Extract the (X, Y) coordinate from the center of the cell holding the provided text.  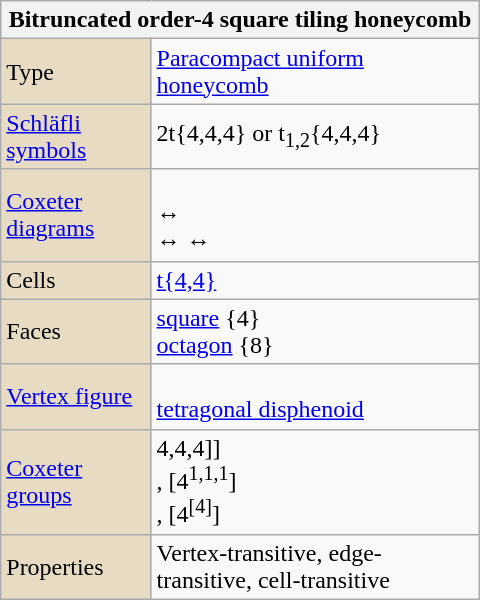
2t{4,4,4} or t1,2{4,4,4} (315, 136)
Coxeter groups (76, 482)
Faces (76, 332)
tetragonal disphenoid (315, 396)
4,4,4]], [41,1,1], [4[4]] (315, 482)
square {4}octagon {8} (315, 332)
Paracompact uniform honeycomb (315, 72)
↔ ↔ ↔ (315, 215)
Type (76, 72)
Cells (76, 280)
Vertex figure (76, 396)
t{4,4} (315, 280)
Vertex-transitive, edge-transitive, cell-transitive (315, 566)
Schläfli symbols (76, 136)
Properties (76, 566)
Bitruncated order-4 square tiling honeycomb (240, 20)
Coxeter diagrams (76, 215)
